Search for the cell housing the specified text and yield its [x, y] center coordinate. 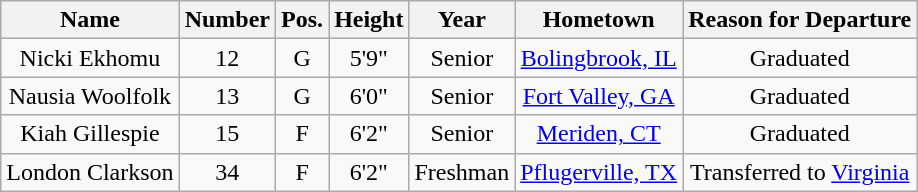
Freshman [462, 172]
15 [227, 134]
Fort Valley, GA [599, 96]
13 [227, 96]
Year [462, 20]
Bolingbrook, IL [599, 58]
Pos. [302, 20]
London Clarkson [90, 172]
Kiah Gillespie [90, 134]
5'9" [369, 58]
Nicki Ekhomu [90, 58]
Nausia Woolfolk [90, 96]
34 [227, 172]
Number [227, 20]
6'0" [369, 96]
Meriden, CT [599, 134]
Height [369, 20]
12 [227, 58]
Transferred to Virginia [800, 172]
Hometown [599, 20]
Name [90, 20]
Reason for Departure [800, 20]
Pflugerville, TX [599, 172]
